Return [X, Y] of the center of cell containing provided text 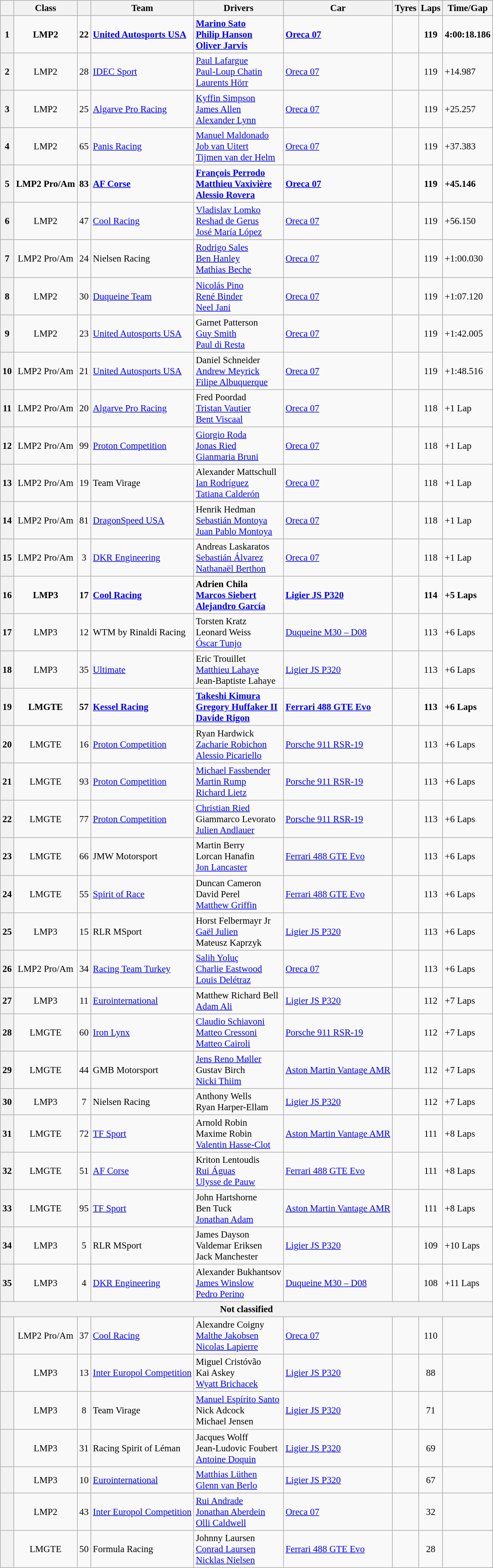
+10 Laps [468, 1246]
DragonSpeed USA [142, 520]
Kessel Racing [142, 707]
50 [84, 1549]
81 [84, 520]
Johnny Laursen Conrad Laursen Nicklas Nielsen [239, 1549]
60 [84, 1033]
51 [84, 1171]
Giorgio Roda Jonas Ried Gianmaria Bruni [239, 446]
GMB Motorsport [142, 1070]
Rodrigo Sales Ben Hanley Mathias Beche [239, 259]
Car [338, 8]
Jacques Wolff Jean-Ludovic Foubert Antoine Doquin [239, 1448]
55 [84, 894]
Duncan Cameron David Perel Matthew Griffin [239, 894]
Racing Spirit of Léman [142, 1448]
Salih Yoluç Charlie Eastwood Louis Delétraz [239, 969]
+1:07.120 [468, 296]
Racing Team Turkey [142, 969]
Paul Lafargue Paul-Loup Chatin Laurents Hörr [239, 72]
108 [431, 1283]
Arnold Robin Maxime Robin Valentin Hasse-Clot [239, 1133]
Alexander Mattschull Ian Rodríguez Tatiana Calderón [239, 483]
27 [7, 1000]
99 [84, 446]
1 [7, 35]
Martin Berry Lorcan Hanafin Jon Lancaster [239, 857]
Spirit of Race [142, 894]
44 [84, 1070]
Torsten Kratz Leonard Weiss Óscar Tunjo [239, 632]
83 [84, 184]
Matthew Richard Bell Adam Ali [239, 1000]
65 [84, 146]
JMW Motorsport [142, 857]
+56.150 [468, 221]
77 [84, 819]
Duqueine Team [142, 296]
93 [84, 782]
Manuel Maldonado Job van Uitert Tijmen van der Helm [239, 146]
Iron Lynx [142, 1033]
James Dayson Valdemar Eriksen Jack Manchester [239, 1246]
6 [7, 221]
67 [431, 1479]
+45.146 [468, 184]
Class [46, 8]
Kriton Lentoudis Rui Águas Ulysse de Pauw [239, 1171]
33 [7, 1209]
69 [431, 1448]
Garnet Patterson Guy Smith Paul di Resta [239, 333]
Adrien Chila Marcos Siebert Alejandro García [239, 595]
Alexandre Coigny Malthe Jakobsen Nicolas Lapierre [239, 1336]
37 [84, 1336]
Christian Ried Giammarco Levorato Julien Andlauer [239, 819]
Vladislav Lomko Reshad de Gerus José María López [239, 221]
Henrik Hedman Sebastián Montoya Juan Pablo Montoya [239, 520]
Andreas Laskaratos Sebastián Álvarez Nathanaël Berthon [239, 558]
Manuel Espírito Santo Nick Adcock Michael Jensen [239, 1411]
Anthony Wells Ryan Harper-Ellam [239, 1102]
43 [84, 1512]
57 [84, 707]
WTM by Rinaldi Racing [142, 632]
Takeshi Kimura Gregory Huffaker II Davide Rigon [239, 707]
26 [7, 969]
+1:48.516 [468, 371]
+37.383 [468, 146]
18 [7, 670]
Tyres [406, 8]
47 [84, 221]
Formula Racing [142, 1549]
4:00:18.186 [468, 35]
Matthias Lüthen Glenn van Berlo [239, 1479]
John Hartshorne Ben Tuck Jonathan Adam [239, 1209]
+1:00.030 [468, 259]
Ultimate [142, 670]
110 [431, 1336]
Kyffin Simpson James Allen Alexander Lynn [239, 109]
Laps [431, 8]
Daniel Schneider Andrew Meyrick Filipe Albuquerque [239, 371]
Nicolás Pino René Binder Neel Jani [239, 296]
Rui Andrade Jonathan Aberdein Olli Caldwell [239, 1512]
66 [84, 857]
Alexander Bukhantsov James Winslow Pedro Perino [239, 1283]
+11 Laps [468, 1283]
95 [84, 1209]
IDEC Sport [142, 72]
72 [84, 1133]
Drivers [239, 8]
Team [142, 8]
Horst Felbermayr Jr Gaël Julien Mateusz Kaprzyk [239, 931]
114 [431, 595]
14 [7, 520]
2 [7, 72]
Marino Sato Philip Hanson Oliver Jarvis [239, 35]
Panis Racing [142, 146]
71 [431, 1411]
Michael Fassbender Martin Rump Richard Lietz [239, 782]
9 [7, 333]
Fred Poordad Tristan Vautier Bent Viscaal [239, 408]
+1:42.005 [468, 333]
+14.987 [468, 72]
François Perrodo Matthieu Vaxivière Alessio Rovera [239, 184]
Claudio Schiavoni Matteo Cressoni Matteo Cairoli [239, 1033]
Not classified [246, 1309]
Jens Reno Møller Gustav Birch Nicki Thiim [239, 1070]
+5 Laps [468, 595]
29 [7, 1070]
88 [431, 1373]
Time/Gap [468, 8]
109 [431, 1246]
+25.257 [468, 109]
Miguel Cristóvão Kai Askey Wyatt Brichacek [239, 1373]
Eric Trouillet Matthieu Lahaye Jean-Baptiste Lahaye [239, 670]
Ryan Hardwick Zacharie Robichon Alessio Picariello [239, 745]
